Return [X, Y] of the center of cell containing provided text 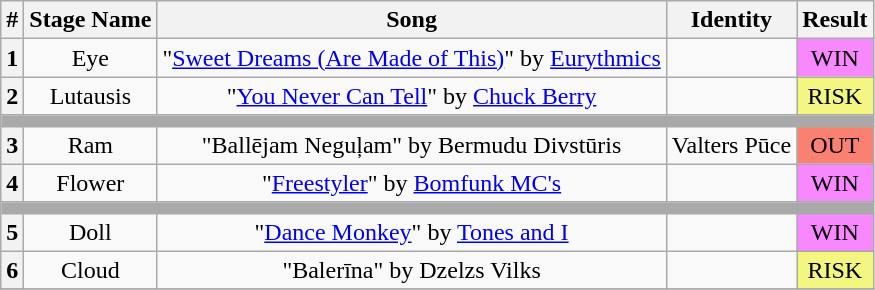
Eye [90, 58]
Cloud [90, 270]
Song [412, 20]
5 [12, 232]
Stage Name [90, 20]
"Dance Monkey" by Tones and I [412, 232]
"Freestyler" by Bomfunk MC's [412, 183]
"Ballējam Neguļam" by Bermudu Divstūris [412, 145]
Valters Pūce [731, 145]
4 [12, 183]
Lutausis [90, 96]
# [12, 20]
3 [12, 145]
6 [12, 270]
Flower [90, 183]
2 [12, 96]
OUT [835, 145]
1 [12, 58]
"Balerīna" by Dzelzs Vilks [412, 270]
"Sweet Dreams (Are Made of This)" by Eurythmics [412, 58]
Doll [90, 232]
"You Never Can Tell" by Chuck Berry [412, 96]
Ram [90, 145]
Result [835, 20]
Identity [731, 20]
